Output the (x, y) coordinate of the center of the cell containing the given text.  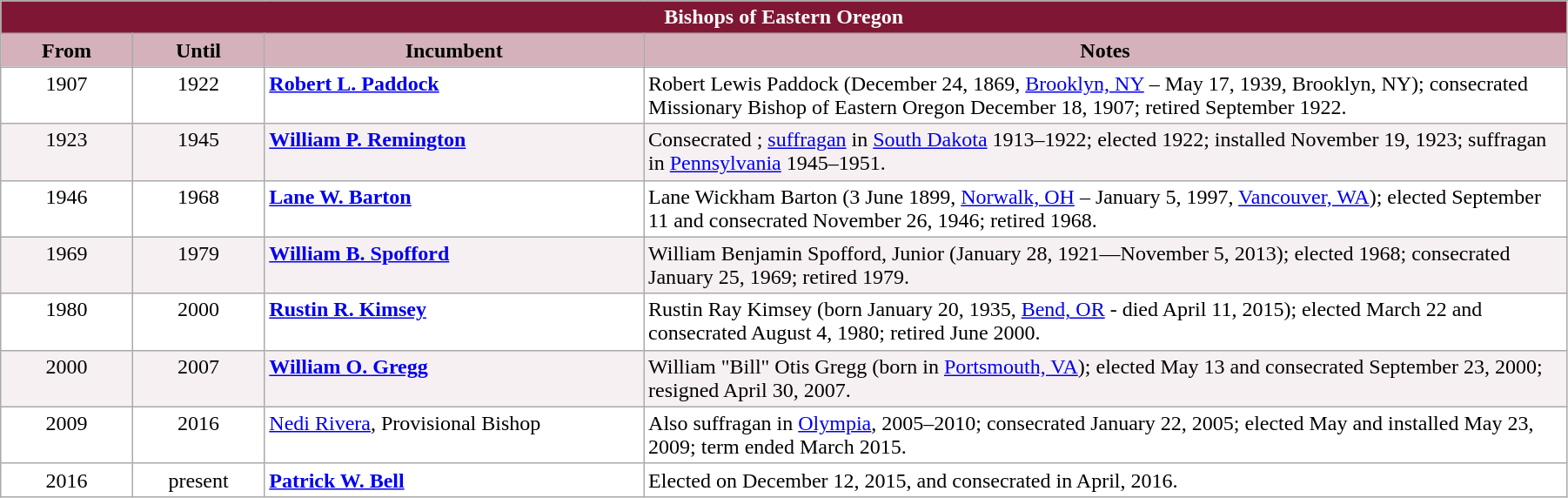
William "Bill" Otis Gregg (born in Portsmouth, VA); elected May 13 and consecrated September 23, 2000; resigned April 30, 2007. (1105, 378)
Nedi Rivera, Provisional Bishop (454, 435)
Rustin Ray Kimsey (born January 20, 1935, Bend, OR - died April 11, 2015); elected March 22 and consecrated August 4, 1980; retired June 2000. (1105, 322)
2007 (198, 378)
Consecrated ; suffragan in South Dakota 1913–1922; elected 1922; installed November 19, 1923; suffragan in Pennsylvania 1945–1951. (1105, 151)
1907 (67, 96)
Bishops of Eastern Oregon (784, 17)
1945 (198, 151)
William B. Spofford (454, 265)
William Benjamin Spofford, Junior (January 28, 1921—November 5, 2013); elected 1968; consecrated January 25, 1969; retired 1979. (1105, 265)
Notes (1105, 50)
1923 (67, 151)
1922 (198, 96)
Patrick W. Bell (454, 480)
Lane W. Barton (454, 209)
present (198, 480)
Until (198, 50)
1979 (198, 265)
William P. Remington (454, 151)
1946 (67, 209)
Also suffragan in Olympia, 2005–2010; consecrated January 22, 2005; elected May and installed May 23, 2009; term ended March 2015. (1105, 435)
William O. Gregg (454, 378)
2009 (67, 435)
Rustin R. Kimsey (454, 322)
1969 (67, 265)
Robert L. Paddock (454, 96)
From (67, 50)
Incumbent (454, 50)
1968 (198, 209)
1980 (67, 322)
Elected on December 12, 2015, and consecrated in April, 2016. (1105, 480)
